Scan for the cell matching the given text and deliver its (X, Y) coordinate at center. 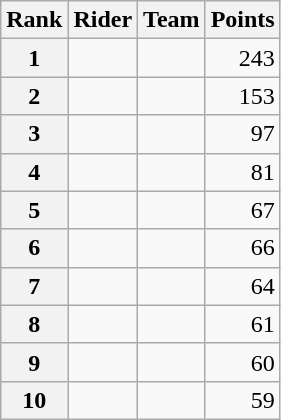
81 (242, 172)
66 (242, 248)
Team (172, 20)
10 (34, 400)
4 (34, 172)
5 (34, 210)
8 (34, 324)
2 (34, 96)
64 (242, 286)
9 (34, 362)
60 (242, 362)
153 (242, 96)
67 (242, 210)
Points (242, 20)
Rider (103, 20)
6 (34, 248)
97 (242, 134)
Rank (34, 20)
3 (34, 134)
59 (242, 400)
1 (34, 58)
61 (242, 324)
243 (242, 58)
7 (34, 286)
